Pinpoint the cell where the given text exists, returning its (X, Y) midpoint coordinate. 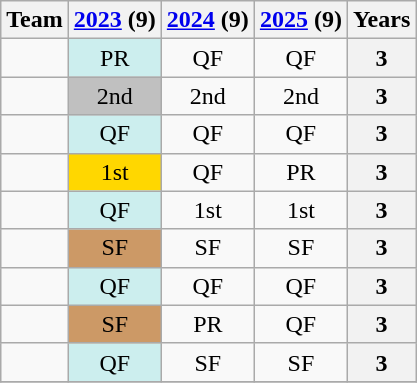
2024 (9) (208, 20)
Team (35, 20)
2023 (9) (114, 20)
Years (381, 20)
2025 (9) (300, 20)
